Find where the given text appears and provide that cell's center as (x, y) coordinate. 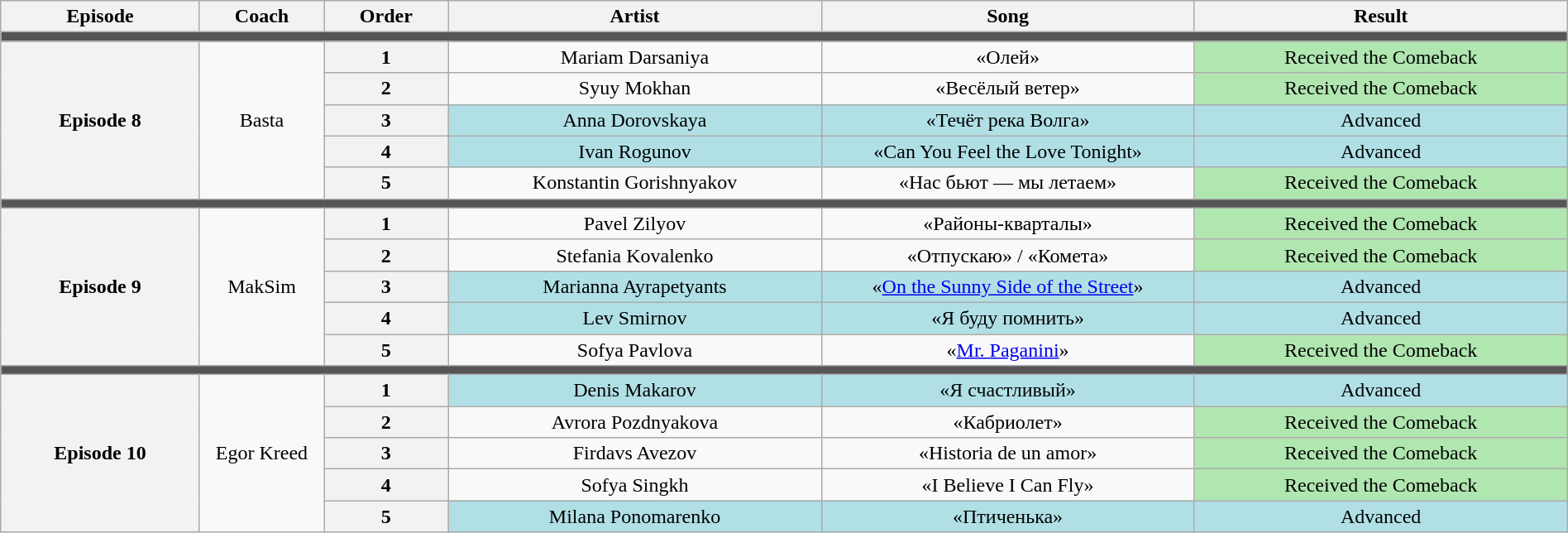
Episode 9 (101, 286)
Song (1007, 17)
Sofya Pavlova (635, 350)
Basta (261, 120)
«Олей» (1007, 57)
«Can You Feel the Love Tonight» (1007, 151)
Mariam Darsaniya (635, 57)
Episode (101, 17)
«Я буду помнить» (1007, 318)
«Я счастливый» (1007, 391)
«Весёлый ветер» (1007, 89)
Result (1381, 17)
Marianna Ayrapetyants (635, 286)
«Historia de un amor» (1007, 454)
Stefania Kovalenko (635, 255)
«Течёт река Волга» (1007, 120)
Sofya Singkh (635, 485)
«Mr. Paganini» (1007, 350)
Milana Ponomarenko (635, 516)
Konstantin Gorishnyakov (635, 183)
Episode 8 (101, 120)
Lev Smirnov (635, 318)
Episode 10 (101, 454)
«Отпускаю» / «Комета» (1007, 255)
Denis Makarov (635, 391)
«Кабриолет» (1007, 422)
Artist (635, 17)
«Птиченька» (1007, 516)
«I Believe I Can Fly» (1007, 485)
Coach (261, 17)
«Нас бьют — мы летаем» (1007, 183)
Egor Kreed (261, 454)
Firdavs Avezov (635, 454)
Syuy Mokhan (635, 89)
Order (386, 17)
Anna Dorovskaya (635, 120)
«On the Sunny Side of the Street» (1007, 286)
«Районы-кварталы» (1007, 223)
Pavel Zilyov (635, 223)
Ivan Rogunov (635, 151)
Avrora Pozdnyakova (635, 422)
MakSim (261, 286)
